Capture the cell that displays the provided text and extract its [x, y] central coordinate. 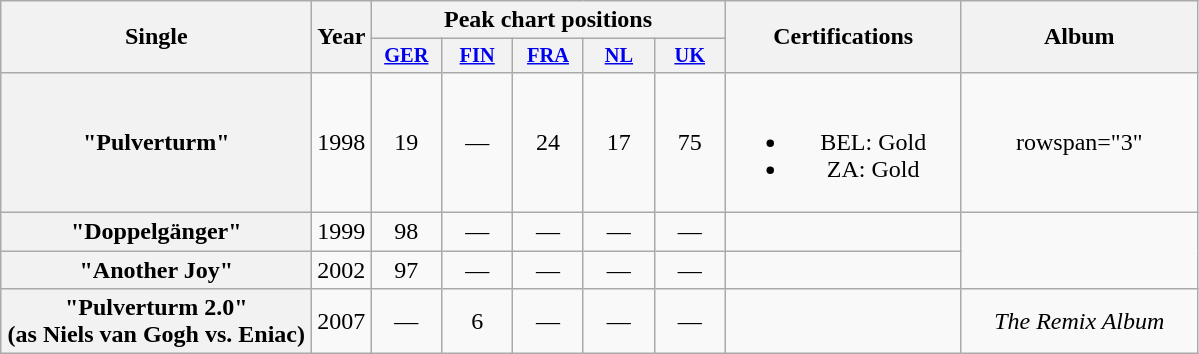
"Doppelgänger" [156, 232]
1999 [342, 232]
"Pulverturm 2.0"(as Niels van Gogh vs. Eniac) [156, 322]
19 [406, 142]
NL [618, 56]
97 [406, 270]
"Another Joy" [156, 270]
6 [478, 322]
UK [690, 56]
rowspan="3" [1079, 142]
75 [690, 142]
Peak chart positions [548, 20]
FRA [548, 56]
17 [618, 142]
Year [342, 37]
The Remix Album [1079, 322]
FIN [478, 56]
Album [1079, 37]
2007 [342, 322]
Certifications [843, 37]
24 [548, 142]
1998 [342, 142]
98 [406, 232]
2002 [342, 270]
GER [406, 56]
BEL: GoldZA: Gold [843, 142]
Single [156, 37]
"Pulverturm" [156, 142]
